From the cell containing the given text, extract its center point as [x, y] coordinate. 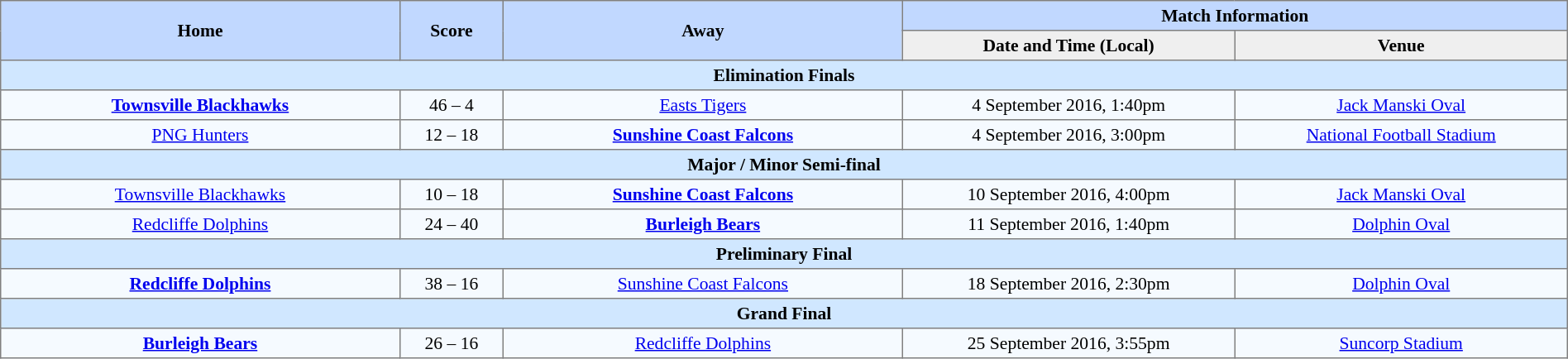
Score [452, 31]
38 – 16 [452, 284]
Match Information [1235, 16]
46 – 4 [452, 105]
4 September 2016, 1:40pm [1068, 105]
PNG Hunters [200, 135]
Venue [1401, 45]
Elimination Finals [784, 75]
25 September 2016, 3:55pm [1068, 343]
24 – 40 [452, 224]
4 September 2016, 3:00pm [1068, 135]
11 September 2016, 1:40pm [1068, 224]
Preliminary Final [784, 254]
Date and Time (Local) [1068, 45]
10 – 18 [452, 194]
18 September 2016, 2:30pm [1068, 284]
Easts Tigers [703, 105]
Major / Minor Semi-final [784, 165]
Home [200, 31]
Suncorp Stadium [1401, 343]
Grand Final [784, 314]
26 – 16 [452, 343]
Away [703, 31]
National Football Stadium [1401, 135]
10 September 2016, 4:00pm [1068, 194]
12 – 18 [452, 135]
